Locate the cell with the specified text and output its [X, Y] center coordinate. 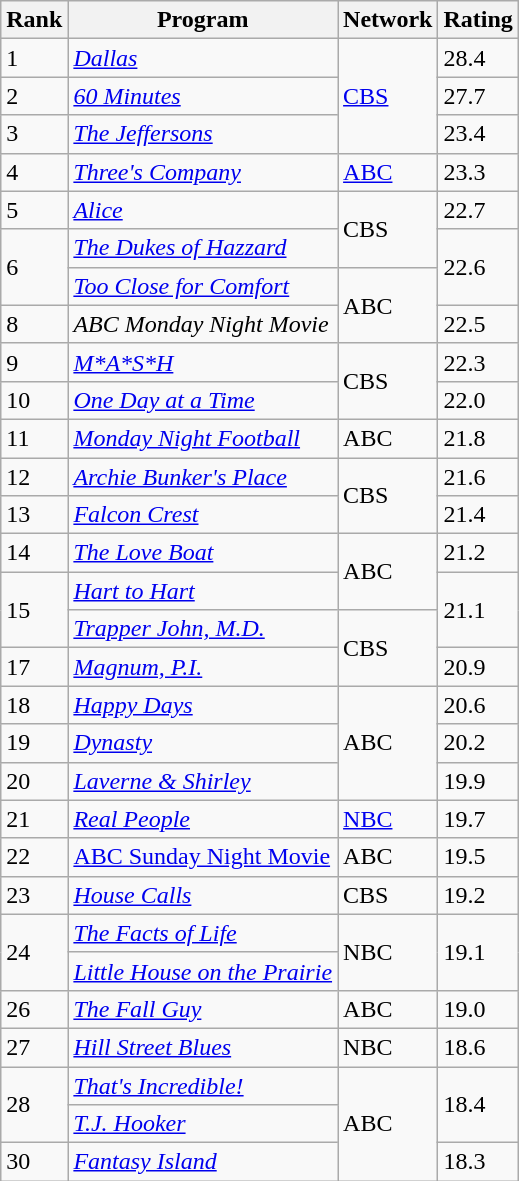
Fantasy Island [203, 1162]
23 [34, 895]
19.1 [478, 952]
4 [34, 172]
Rating [478, 20]
Happy Days [203, 705]
The Fall Guy [203, 1009]
ABC Sunday Night Movie [203, 857]
The Dukes of Hazzard [203, 248]
15 [34, 610]
28.4 [478, 58]
27.7 [478, 96]
22.3 [478, 362]
Trapper John, M.D. [203, 629]
19.2 [478, 895]
14 [34, 553]
Real People [203, 819]
18 [34, 705]
22 [34, 857]
20.6 [478, 705]
Hart to Hart [203, 591]
22.0 [478, 400]
17 [34, 667]
27 [34, 1047]
T.J. Hooker [203, 1124]
House Calls [203, 895]
18.6 [478, 1047]
Dynasty [203, 743]
22.5 [478, 324]
3 [34, 134]
Dallas [203, 58]
20.2 [478, 743]
22.7 [478, 210]
ABC Monday Night Movie [203, 324]
21.6 [478, 477]
10 [34, 400]
Program [203, 20]
9 [34, 362]
22.6 [478, 267]
21.8 [478, 438]
12 [34, 477]
2 [34, 96]
One Day at a Time [203, 400]
Archie Bunker's Place [203, 477]
8 [34, 324]
19 [34, 743]
20 [34, 781]
Rank [34, 20]
18.4 [478, 1104]
21.2 [478, 553]
Hill Street Blues [203, 1047]
The Love Boat [203, 553]
1 [34, 58]
Three's Company [203, 172]
30 [34, 1162]
That's Incredible! [203, 1085]
21 [34, 819]
Magnum, P.I. [203, 667]
28 [34, 1104]
Too Close for Comfort [203, 286]
Little House on the Prairie [203, 971]
60 Minutes [203, 96]
Alice [203, 210]
21.1 [478, 610]
11 [34, 438]
20.9 [478, 667]
24 [34, 952]
The Jeffersons [203, 134]
21.4 [478, 515]
5 [34, 210]
19.0 [478, 1009]
23.3 [478, 172]
The Facts of Life [203, 933]
23.4 [478, 134]
Laverne & Shirley [203, 781]
19.9 [478, 781]
M*A*S*H [203, 362]
Monday Night Football [203, 438]
Falcon Crest [203, 515]
Network [388, 20]
26 [34, 1009]
19.7 [478, 819]
19.5 [478, 857]
18.3 [478, 1162]
13 [34, 515]
6 [34, 267]
